Detect which cell encompasses the target text, then output its [X, Y] center coordinate. 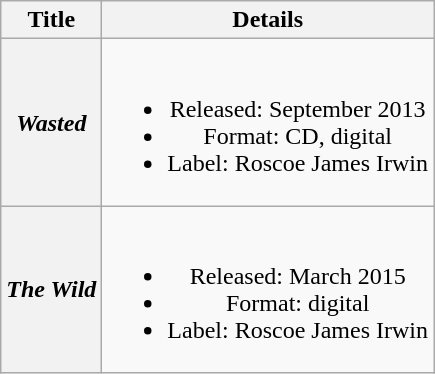
Released: September 2013Format: CD, digitalLabel: Roscoe James Irwin [268, 122]
Released: March 2015Format: digitalLabel: Roscoe James Irwin [268, 290]
Title [52, 20]
Details [268, 20]
The Wild [52, 290]
Wasted [52, 122]
